Output the (X, Y) coordinate of the center of the cell containing the given text.  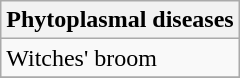
Phytoplasmal diseases (120, 20)
Witches' broom (120, 58)
